Scan for the cell matching the given text and deliver its (X, Y) coordinate at center. 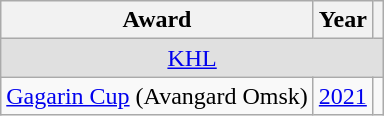
Gagarin Cup (Avangard Omsk) (158, 96)
2021 (342, 96)
Award (158, 20)
KHL (192, 58)
Year (342, 20)
